For the text-containing cell, return its midpoint in (x, y) coordinate format. 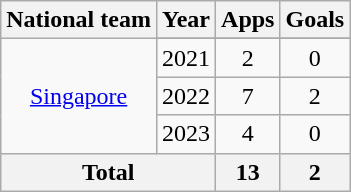
National team (79, 20)
2022 (186, 96)
2023 (186, 134)
Year (186, 20)
Singapore (79, 96)
4 (248, 134)
7 (248, 96)
Total (108, 172)
2021 (186, 58)
13 (248, 172)
Apps (248, 20)
Goals (315, 20)
